Pinpoint the cell where the given text exists, returning its (X, Y) midpoint coordinate. 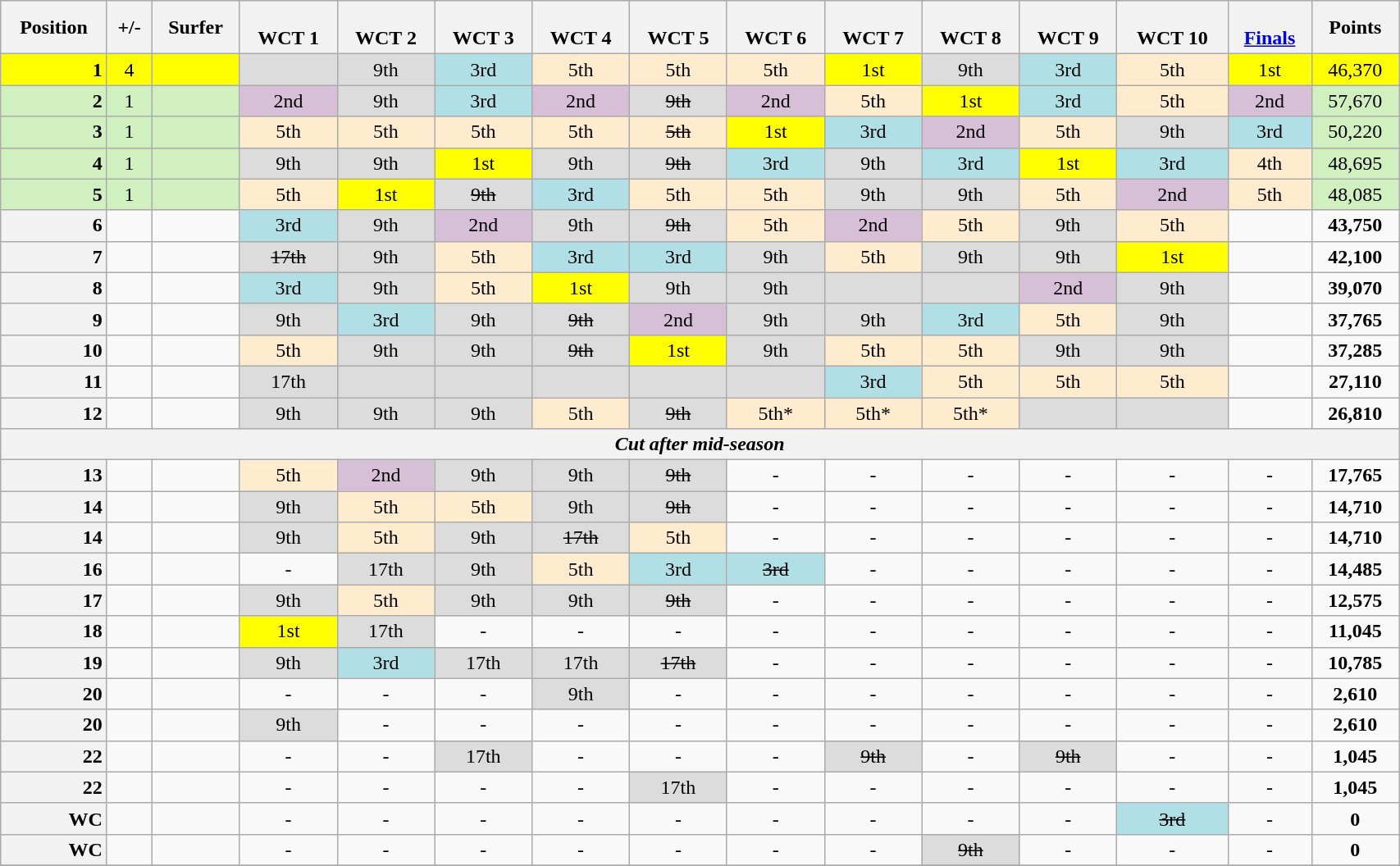
WCT 3 (484, 28)
11,045 (1355, 631)
11 (54, 381)
18 (54, 631)
10,785 (1355, 663)
WCT 6 (776, 28)
+/- (129, 28)
Position (54, 28)
WCT 7 (873, 28)
Finals (1270, 28)
50,220 (1355, 132)
16 (54, 569)
37,285 (1355, 350)
Points (1355, 28)
17,765 (1355, 476)
57,670 (1355, 101)
13 (54, 476)
4th (1270, 163)
39,070 (1355, 288)
WCT 1 (289, 28)
WCT 4 (581, 28)
9 (54, 319)
WCT 8 (971, 28)
26,810 (1355, 412)
46,370 (1355, 70)
WCT 9 (1068, 28)
WCT 5 (679, 28)
7 (54, 257)
8 (54, 288)
10 (54, 350)
Surfer (195, 28)
12 (54, 412)
48,085 (1355, 194)
3 (54, 132)
12,575 (1355, 600)
5 (54, 194)
14,485 (1355, 569)
43,750 (1355, 226)
42,100 (1355, 257)
WCT 2 (385, 28)
19 (54, 663)
37,765 (1355, 319)
27,110 (1355, 381)
48,695 (1355, 163)
Cut after mid-season (700, 444)
6 (54, 226)
2 (54, 101)
17 (54, 600)
WCT 10 (1173, 28)
